Search for the cell housing the specified text and yield its [x, y] center coordinate. 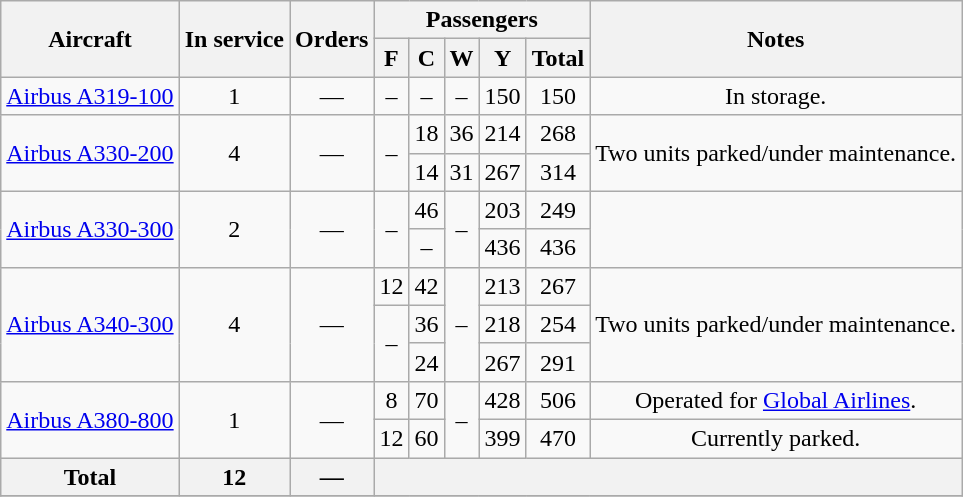
W [462, 58]
Airbus A319-100 [90, 96]
C [426, 58]
214 [502, 134]
Airbus A380-800 [90, 419]
Aircraft [90, 39]
In storage. [776, 96]
In service [234, 39]
31 [462, 172]
8 [392, 400]
254 [558, 324]
Currently parked. [776, 438]
Passengers [482, 20]
18 [426, 134]
Airbus A340-300 [90, 324]
24 [426, 362]
42 [426, 286]
506 [558, 400]
60 [426, 438]
213 [502, 286]
Airbus A330-200 [90, 153]
291 [558, 362]
46 [426, 210]
249 [558, 210]
314 [558, 172]
470 [558, 438]
428 [502, 400]
Airbus A330-300 [90, 229]
218 [502, 324]
Notes [776, 39]
14 [426, 172]
F [392, 58]
Y [502, 58]
399 [502, 438]
268 [558, 134]
2 [234, 229]
70 [426, 400]
Operated for Global Airlines. [776, 400]
Orders [332, 39]
203 [502, 210]
